Output the [x, y] coordinate of the center of the cell containing the given text.  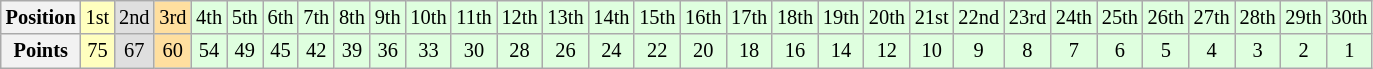
39 [352, 51]
7th [316, 17]
26th [1166, 17]
45 [281, 51]
28 [520, 51]
2nd [134, 17]
5th [245, 17]
4th [209, 17]
8 [1028, 51]
14 [841, 51]
11th [474, 17]
3rd [172, 17]
20th [887, 17]
23rd [1028, 17]
1st [98, 17]
18th [795, 17]
13th [566, 17]
67 [134, 51]
24th [1074, 17]
30 [474, 51]
4 [1212, 51]
21st [932, 17]
9th [388, 17]
42 [316, 51]
14th [611, 17]
16th [703, 17]
12 [887, 51]
25th [1120, 17]
7 [1074, 51]
10 [932, 51]
10th [429, 17]
22 [657, 51]
60 [172, 51]
Points [41, 51]
27th [1212, 17]
26 [566, 51]
24 [611, 51]
49 [245, 51]
22nd [978, 17]
30th [1349, 17]
12th [520, 17]
28th [1258, 17]
6 [1120, 51]
17th [749, 17]
3 [1258, 51]
6th [281, 17]
2 [1304, 51]
29th [1304, 17]
5 [1166, 51]
18 [749, 51]
75 [98, 51]
15th [657, 17]
1 [1349, 51]
19th [841, 17]
16 [795, 51]
36 [388, 51]
8th [352, 17]
54 [209, 51]
33 [429, 51]
Position [41, 17]
20 [703, 51]
9 [978, 51]
